Return the [x, y] coordinate for the center point of the cell that contains the specified text.  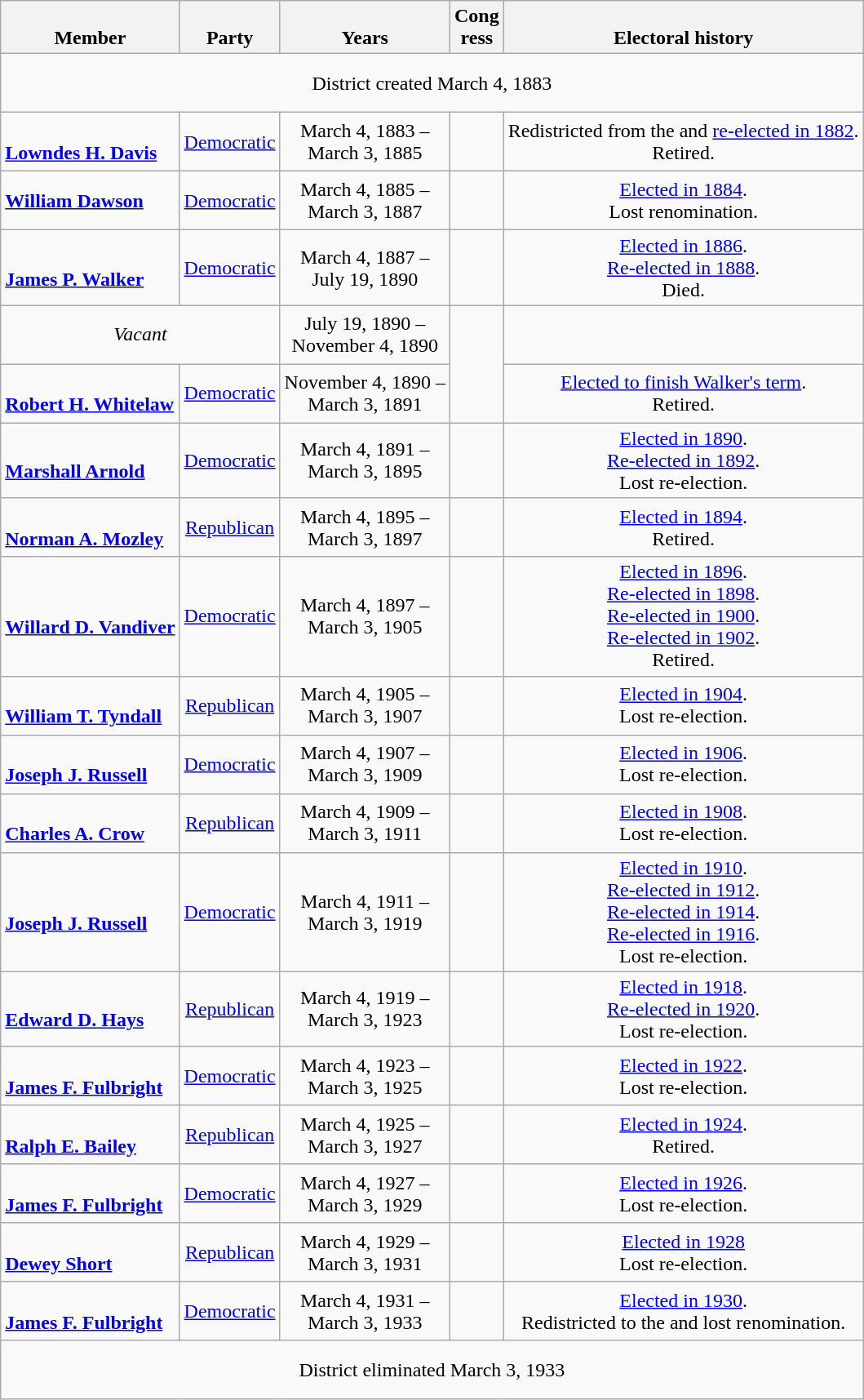
Elected in 1904.Lost re-election. [684, 705]
March 4, 1931 –March 3, 1933 [365, 1311]
Elected in 1896.Re-elected in 1898.Re-elected in 1900.Re-elected in 1902.Retired. [684, 616]
March 4, 1907 –March 3, 1909 [365, 764]
William T. Tyndall [90, 705]
March 4, 1891 –March 3, 1895 [365, 460]
Elected in 1924.Retired. [684, 1135]
March 4, 1883 –March 3, 1885 [365, 142]
Charles A. Crow [90, 823]
Elected in 1930.Redistricted to the and lost renomination. [684, 1311]
March 4, 1895 –March 3, 1897 [365, 527]
Norman A. Mozley [90, 527]
March 4, 1887 –July 19, 1890 [365, 268]
March 4, 1909 –March 3, 1911 [365, 823]
Years [365, 28]
Elected in 1890.Re-elected in 1892.Lost re-election. [684, 460]
Marshall Arnold [90, 460]
Robert H. Whitelaw [90, 393]
Vacant [140, 335]
March 4, 1929 –March 3, 1931 [365, 1252]
Lowndes H. Davis [90, 142]
March 4, 1919 –March 3, 1923 [365, 1009]
Edward D. Hays [90, 1009]
Redistricted from the and re-elected in 1882.Retired. [684, 142]
Elected in 1908.Lost re-election. [684, 823]
Elected in 1884.Lost renomination. [684, 201]
March 4, 1905 –March 3, 1907 [365, 705]
Elected in 1906.Lost re-election. [684, 764]
March 4, 1897 –March 3, 1905 [365, 616]
Member [90, 28]
Dewey Short [90, 1252]
Elected in 1922.Lost re-election. [684, 1076]
Elected in 1928Lost re-election. [684, 1252]
November 4, 1890 –March 3, 1891 [365, 393]
Elected in 1918.Re-elected in 1920.Lost re-election. [684, 1009]
Ralph E. Bailey [90, 1135]
Congress [476, 28]
March 4, 1923 –March 3, 1925 [365, 1076]
March 4, 1885 –March 3, 1887 [365, 201]
July 19, 1890 –November 4, 1890 [365, 335]
March 4, 1911 –March 3, 1919 [365, 912]
March 4, 1927 –March 3, 1929 [365, 1193]
James P. Walker [90, 268]
Elected in 1894.Retired. [684, 527]
District created March 4, 1883 [432, 83]
Elected to finish Walker's term.Retired. [684, 393]
Electoral history [684, 28]
William Dawson [90, 201]
District eliminated March 3, 1933 [432, 1370]
Willard D. Vandiver [90, 616]
Party [230, 28]
Elected in 1910.Re-elected in 1912.Re-elected in 1914.Re-elected in 1916.Lost re-election. [684, 912]
Elected in 1926.Lost re-election. [684, 1193]
March 4, 1925 –March 3, 1927 [365, 1135]
Elected in 1886.Re-elected in 1888.Died. [684, 268]
